Determine the (x, y) coordinate at the center of the cell enclosing the given text.  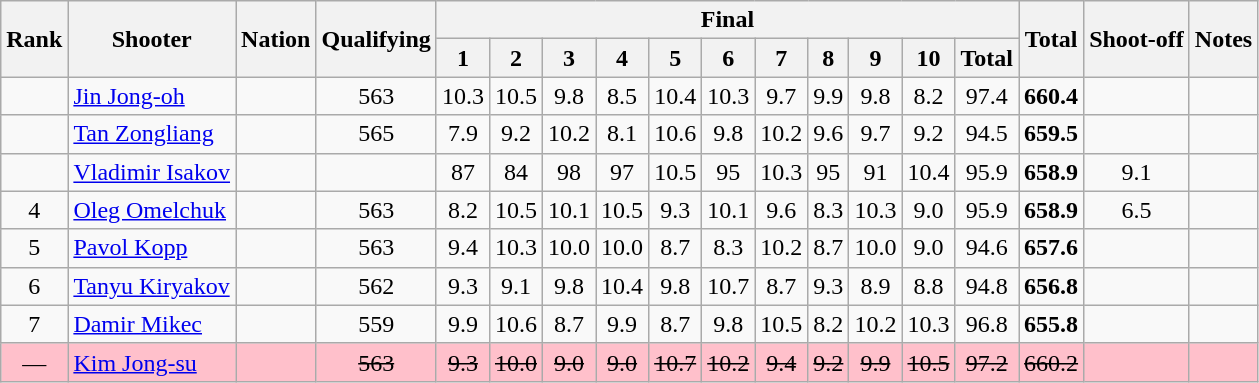
91 (876, 172)
8.1 (622, 134)
9 (876, 58)
7.9 (462, 134)
8 (828, 58)
94.8 (987, 286)
94.6 (987, 248)
2 (516, 58)
657.6 (1052, 248)
87 (462, 172)
Oleg Omelchuk (152, 210)
660.4 (1052, 96)
— (34, 362)
Nation (276, 39)
Vladimir Isakov (152, 172)
98 (570, 172)
96.8 (987, 324)
Kim Jong-su (152, 362)
Tanyu Kiryakov (152, 286)
1 (462, 58)
660.2 (1052, 362)
8.9 (876, 286)
565 (376, 134)
97 (622, 172)
659.5 (1052, 134)
Notes (1223, 39)
Tan Zongliang (152, 134)
655.8 (1052, 324)
97.4 (987, 96)
Jin Jong-oh (152, 96)
10 (928, 58)
6.5 (1137, 210)
84 (516, 172)
8.8 (928, 286)
Shoot-off (1137, 39)
Final (727, 20)
8.5 (622, 96)
562 (376, 286)
656.8 (1052, 286)
94.5 (987, 134)
Rank (34, 39)
Damir Mikec (152, 324)
97.2 (987, 362)
Shooter (152, 39)
Pavol Kopp (152, 248)
3 (570, 58)
Qualifying (376, 39)
559 (376, 324)
